Detect which cell encompasses the target text, then output its [X, Y] center coordinate. 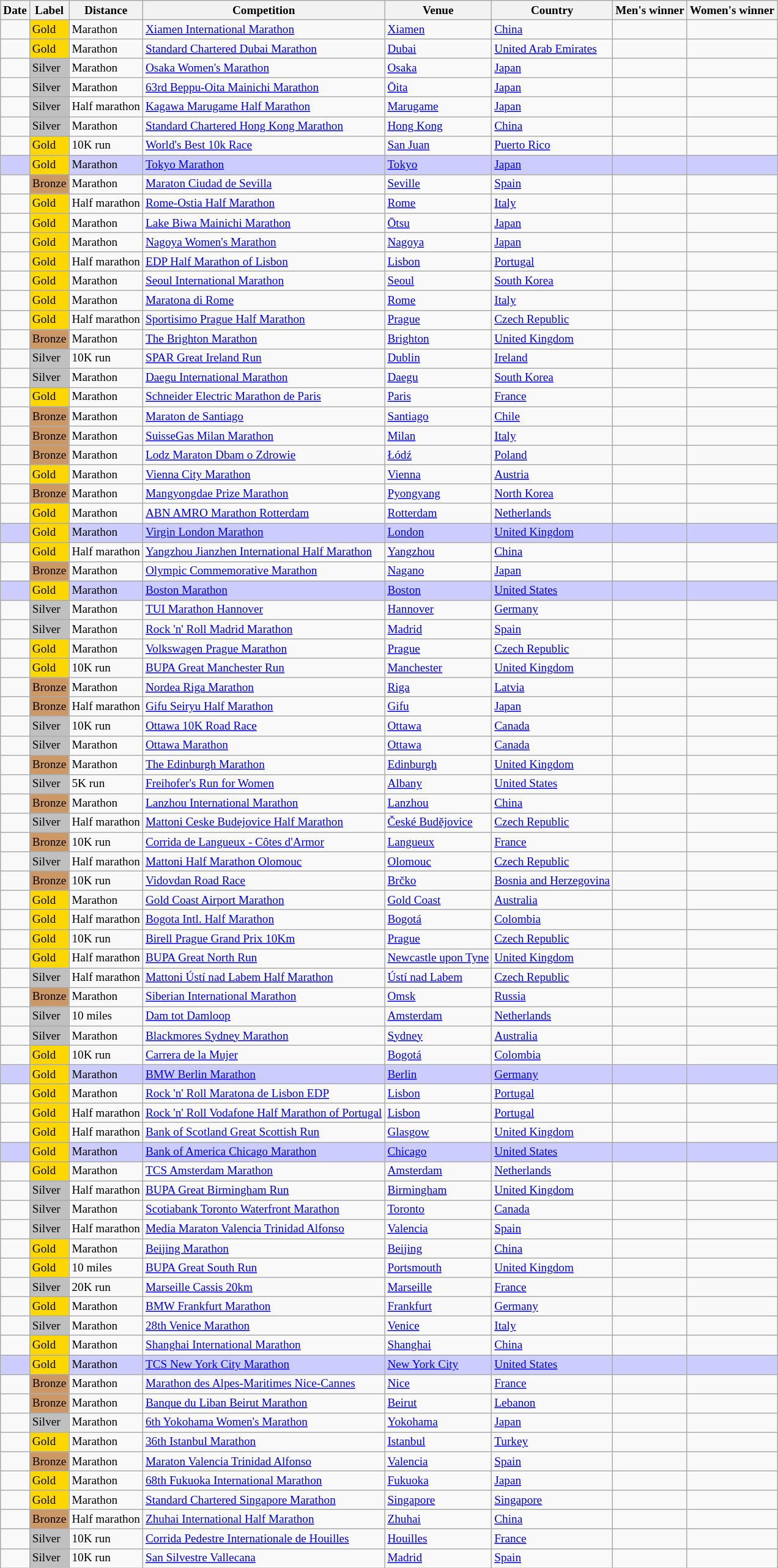
Standard Chartered Dubai Marathon [263, 49]
Mattoni Ústí nad Labem Half Marathon [263, 978]
Banque du Liban Beirut Marathon [263, 1403]
Distance [106, 10]
Gifu Seiryu Half Marathon [263, 707]
San Silvestre Vallecana [263, 1558]
Nagoya Women's Marathon [263, 242]
Dubai [438, 49]
Ottawa 10K Road Race [263, 726]
Tokyo Marathon [263, 165]
Shanghai [438, 1345]
Albany [438, 784]
Bosnia and Herzegovina [552, 881]
Standard Chartered Singapore Marathon [263, 1500]
Rock 'n' Roll Madrid Marathon [263, 629]
Santiago [438, 416]
Ireland [552, 358]
Kagawa Marugame Half Marathon [263, 107]
Nagano [438, 571]
Beirut [438, 1403]
Date [15, 10]
20K run [106, 1287]
Olympic Commemorative Marathon [263, 571]
Xiamen International Marathon [263, 29]
Venice [438, 1326]
68th Fukuoka International Marathon [263, 1481]
Beijing [438, 1249]
Shanghai International Marathon [263, 1345]
BMW Frankfurt Marathon [263, 1306]
5K run [106, 784]
Carrera de la Mujer [263, 1055]
Riga [438, 687]
New York City [438, 1364]
Vienna City Marathon [263, 475]
Łódź [438, 455]
Glasgow [438, 1133]
Dam tot Damloop [263, 1016]
Frankfurt [438, 1306]
TCS Amsterdam Marathon [263, 1171]
Daegu International Marathon [263, 378]
Turkey [552, 1442]
Corrida Pedestre Internationale de Houilles [263, 1539]
Standard Chartered Hong Kong Marathon [263, 126]
Osaka Women's Marathon [263, 68]
Media Maraton Valencia Trinidad Alfonso [263, 1229]
Marseille Cassis 20km [263, 1287]
Lake Biwa Mainichi Marathon [263, 223]
Corrida de Langueux - Côtes d'Armor [263, 842]
Maraton Ciudad de Sevilla [263, 184]
BMW Berlin Marathon [263, 1074]
Zhuhai International Half Marathon [263, 1520]
London [438, 533]
Beijing Marathon [263, 1249]
Volkswagen Prague Marathon [263, 649]
Marseille [438, 1287]
Zhuhai [438, 1520]
28th Venice Marathon [263, 1326]
Yangzhou [438, 552]
6th Yokohama Women's Marathon [263, 1422]
Rome-Ostia Half Marathon [263, 204]
Birmingham [438, 1191]
United Arab Emirates [552, 49]
Toronto [438, 1210]
Birell Prague Grand Prix 10Km [263, 939]
Langueux [438, 842]
TCS New York City Marathon [263, 1364]
Chile [552, 416]
Nordea Riga Marathon [263, 687]
Marugame [438, 107]
36th Istanbul Marathon [263, 1442]
BUPA Great North Run [263, 958]
Gifu [438, 707]
TUI Marathon Hannover [263, 610]
Tokyo [438, 165]
Edinburgh [438, 765]
Country [552, 10]
ABN AMRO Marathon Rotterdam [263, 513]
Ústí nad Labem [438, 978]
Mattoni Ceske Budejovice Half Marathon [263, 823]
SPAR Great Ireland Run [263, 358]
Omsk [438, 997]
Gold Coast Airport Marathon [263, 900]
Puerto Rico [552, 146]
Yangzhou Jianzhen International Half Marathon [263, 552]
Rock 'n' Roll Maratona de Lisbon EDP [263, 1093]
Scotiabank Toronto Waterfront Marathon [263, 1210]
Vienna [438, 475]
SuisseGas Milan Marathon [263, 436]
Rock 'n' Roll Vodafone Half Marathon of Portugal [263, 1113]
Seville [438, 184]
Paris [438, 397]
Ōtsu [438, 223]
Bogota Intl. Half Marathon [263, 920]
Houilles [438, 1539]
World's Best 10k Race [263, 146]
Maratona di Rome [263, 300]
Venue [438, 10]
Boston [438, 591]
Women's winner [732, 10]
BUPA Great South Run [263, 1268]
Lanzhou [438, 804]
BUPA Great Birmingham Run [263, 1191]
Berlin [438, 1074]
Milan [438, 436]
Sportisimo Prague Half Marathon [263, 320]
Blackmores Sydney Marathon [263, 1036]
Austria [552, 475]
Bank of Scotland Great Scottish Run [263, 1133]
The Edinburgh Marathon [263, 765]
Lodz Maraton Dbam o Zdrowie [263, 455]
Dublin [438, 358]
EDP Half Marathon of Lisbon [263, 262]
Rotterdam [438, 513]
The Brighton Marathon [263, 339]
Daegu [438, 378]
Nice [438, 1384]
Hong Kong [438, 126]
Manchester [438, 668]
Boston Marathon [263, 591]
Seoul [438, 281]
Seoul International Marathon [263, 281]
Maraton Valencia Trinidad Alfonso [263, 1462]
Chicago [438, 1152]
Hannover [438, 610]
North Korea [552, 494]
Ōita [438, 87]
Lanzhou International Marathon [263, 804]
Freihofer's Run for Women [263, 784]
63rd Beppu-Oita Mainichi Marathon [263, 87]
Siberian International Marathon [263, 997]
Brčko [438, 881]
Ottawa Marathon [263, 745]
Fukuoka [438, 1481]
Portsmouth [438, 1268]
Men's winner [650, 10]
Gold Coast [438, 900]
San Juan [438, 146]
Olomouc [438, 862]
Poland [552, 455]
Mangyongdae Prize Marathon [263, 494]
Brighton [438, 339]
Nagoya [438, 242]
Pyongyang [438, 494]
Marathon des Alpes-Maritimes Nice-Cannes [263, 1384]
České Budějovice [438, 823]
Mattoni Half Marathon Olomouc [263, 862]
Yokohama [438, 1422]
BUPA Great Manchester Run [263, 668]
Istanbul [438, 1442]
Xiamen [438, 29]
Vidovdan Road Race [263, 881]
Latvia [552, 687]
Label [49, 10]
Russia [552, 997]
Maraton de Santiago [263, 416]
Osaka [438, 68]
Competition [263, 10]
Virgin London Marathon [263, 533]
Schneider Electric Marathon de Paris [263, 397]
Lebanon [552, 1403]
Sydney [438, 1036]
Bank of America Chicago Marathon [263, 1152]
Newcastle upon Tyne [438, 958]
